Extract the [x, y] coordinate from the center of the cell holding the provided text.  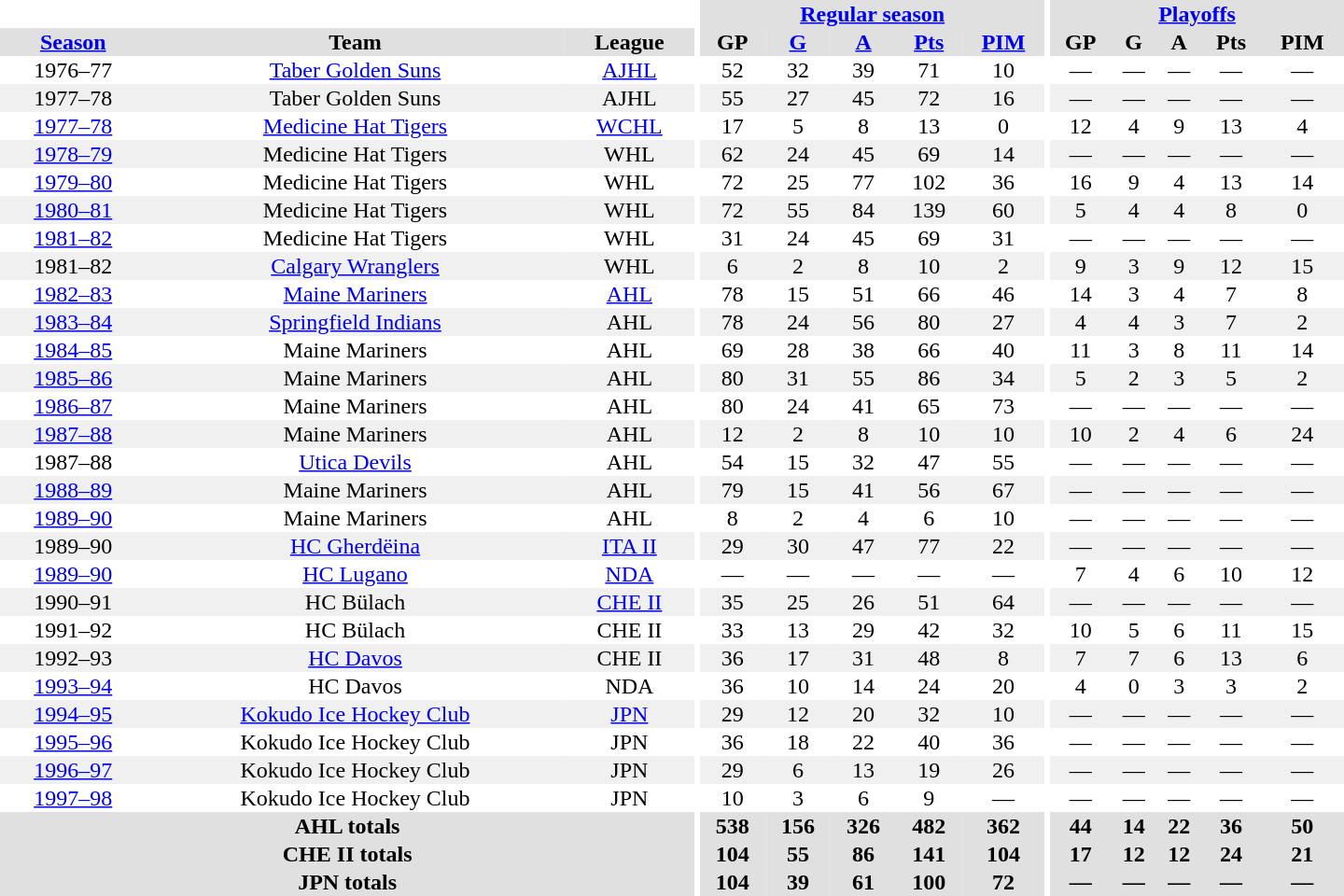
362 [1002, 826]
Regular season [873, 14]
1991–92 [73, 630]
1985–86 [73, 378]
141 [929, 854]
33 [733, 630]
34 [1002, 378]
1986–87 [73, 406]
Calgary Wranglers [356, 266]
102 [929, 182]
326 [863, 826]
50 [1303, 826]
64 [1002, 602]
1995–96 [73, 742]
139 [929, 210]
JPN totals [347, 882]
42 [929, 630]
Playoffs [1197, 14]
1988–89 [73, 490]
28 [798, 350]
65 [929, 406]
54 [733, 462]
84 [863, 210]
62 [733, 154]
79 [733, 490]
156 [798, 826]
19 [929, 770]
44 [1081, 826]
HC Lugano [356, 574]
AHL totals [347, 826]
1997–98 [73, 798]
67 [1002, 490]
38 [863, 350]
1976–77 [73, 70]
18 [798, 742]
CHE II totals [347, 854]
1983–84 [73, 322]
538 [733, 826]
League [629, 42]
1980–81 [73, 210]
WCHL [629, 126]
60 [1002, 210]
1978–79 [73, 154]
Springfield Indians [356, 322]
1996–97 [73, 770]
61 [863, 882]
Team [356, 42]
HC Gherdëina [356, 546]
21 [1303, 854]
52 [733, 70]
1992–93 [73, 658]
1993–94 [73, 686]
1982–83 [73, 294]
48 [929, 658]
1990–91 [73, 602]
73 [1002, 406]
100 [929, 882]
Season [73, 42]
ITA II [629, 546]
482 [929, 826]
1994–95 [73, 714]
46 [1002, 294]
35 [733, 602]
30 [798, 546]
1979–80 [73, 182]
71 [929, 70]
1984–85 [73, 350]
Utica Devils [356, 462]
